Provide the (x, y) coordinate of the cell's center where the given text is located.  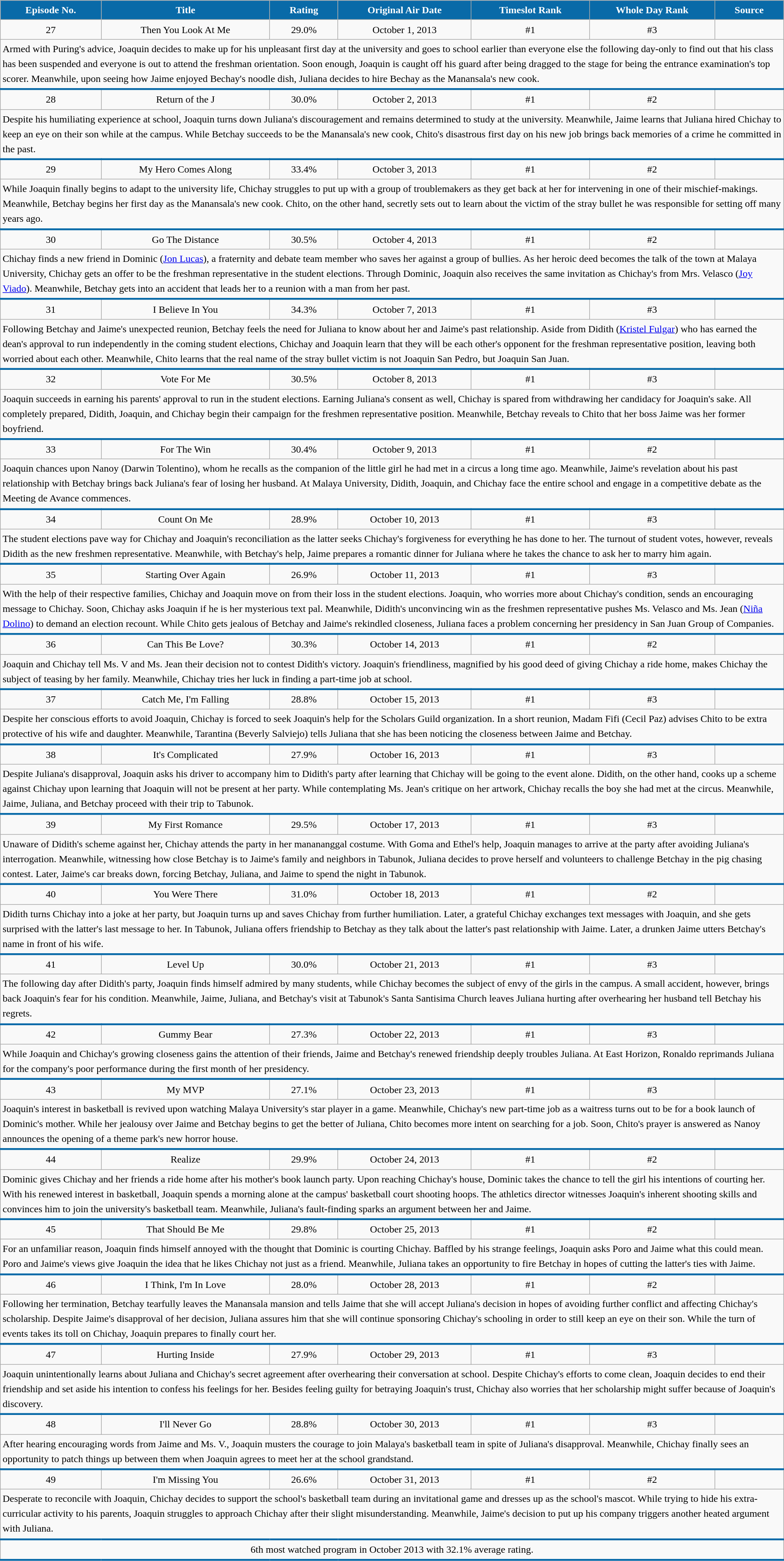
42 (51, 1034)
October 16, 2013 (404, 755)
October 14, 2013 (404, 644)
26.6% (304, 1479)
38 (51, 755)
Level Up (186, 964)
Then You Look At Me (186, 30)
October 17, 2013 (404, 824)
Source (749, 10)
My First Romance (186, 824)
47 (51, 1355)
October 8, 2013 (404, 379)
44 (51, 1159)
46 (51, 1284)
Original Air Date (404, 10)
Gummy Bear (186, 1034)
26.9% (304, 574)
32 (51, 379)
48 (51, 1424)
36 (51, 644)
30 (51, 239)
Can This Be Love? (186, 644)
31.0% (304, 894)
28.9% (304, 519)
October 18, 2013 (404, 894)
I Think, I'm In Love (186, 1284)
34 (51, 519)
October 24, 2013 (404, 1159)
Title (186, 10)
31 (51, 309)
October 22, 2013 (404, 1034)
You Were There (186, 894)
That Should Be Me (186, 1230)
I'll Never Go (186, 1424)
October 1, 2013 (404, 30)
October 4, 2013 (404, 239)
October 25, 2013 (404, 1230)
Return of the J (186, 99)
October 15, 2013 (404, 699)
27 (51, 30)
37 (51, 699)
October 9, 2013 (404, 449)
28 (51, 99)
35 (51, 574)
October 29, 2013 (404, 1355)
Count On Me (186, 519)
33 (51, 449)
39 (51, 824)
29.0% (304, 30)
Vote For Me (186, 379)
33.4% (304, 170)
49 (51, 1479)
Episode No. (51, 10)
6th most watched program in October 2013 with 32.1% average rating. (392, 1549)
29 (51, 170)
October 28, 2013 (404, 1284)
30.3% (304, 644)
October 7, 2013 (404, 309)
40 (51, 894)
Catch Me, I'm Falling (186, 699)
I Believe In You (186, 309)
October 23, 2013 (404, 1089)
My MVP (186, 1089)
It's Complicated (186, 755)
Rating (304, 10)
My Hero Comes Along (186, 170)
October 21, 2013 (404, 964)
Whole Day Rank (652, 10)
October 31, 2013 (404, 1479)
43 (51, 1089)
45 (51, 1230)
28.0% (304, 1284)
For The Win (186, 449)
Timeslot Rank (530, 10)
October 2, 2013 (404, 99)
October 30, 2013 (404, 1424)
I'm Missing You (186, 1479)
Hurting Inside (186, 1355)
Realize (186, 1159)
34.3% (304, 309)
Go The Distance (186, 239)
30.4% (304, 449)
October 3, 2013 (404, 170)
October 11, 2013 (404, 574)
Starting Over Again (186, 574)
29.8% (304, 1230)
29.5% (304, 824)
27.1% (304, 1089)
October 10, 2013 (404, 519)
41 (51, 964)
29.9% (304, 1159)
27.3% (304, 1034)
